Capture the cell that displays the provided text and extract its (x, y) central coordinate. 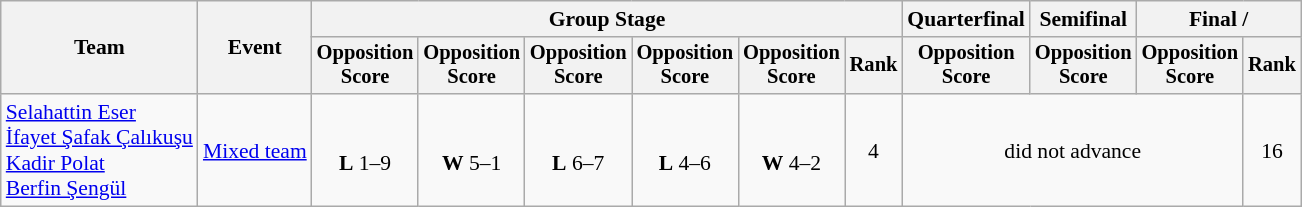
Group Stage (608, 19)
W 5–1 (472, 150)
Quarterfinal (966, 19)
did not advance (1072, 150)
Mixed team (255, 150)
W 4–2 (792, 150)
Semifinal (1084, 19)
L 6–7 (578, 150)
Selahattin Eserİfayet Şafak ÇalıkuşuKadir PolatBerfin Şengül (100, 150)
Event (255, 48)
Team (100, 48)
Final / (1219, 19)
L 4–6 (686, 150)
4 (874, 150)
L 1–9 (366, 150)
16 (1272, 150)
